Scan for the cell matching the given text and deliver its [X, Y] coordinate at center. 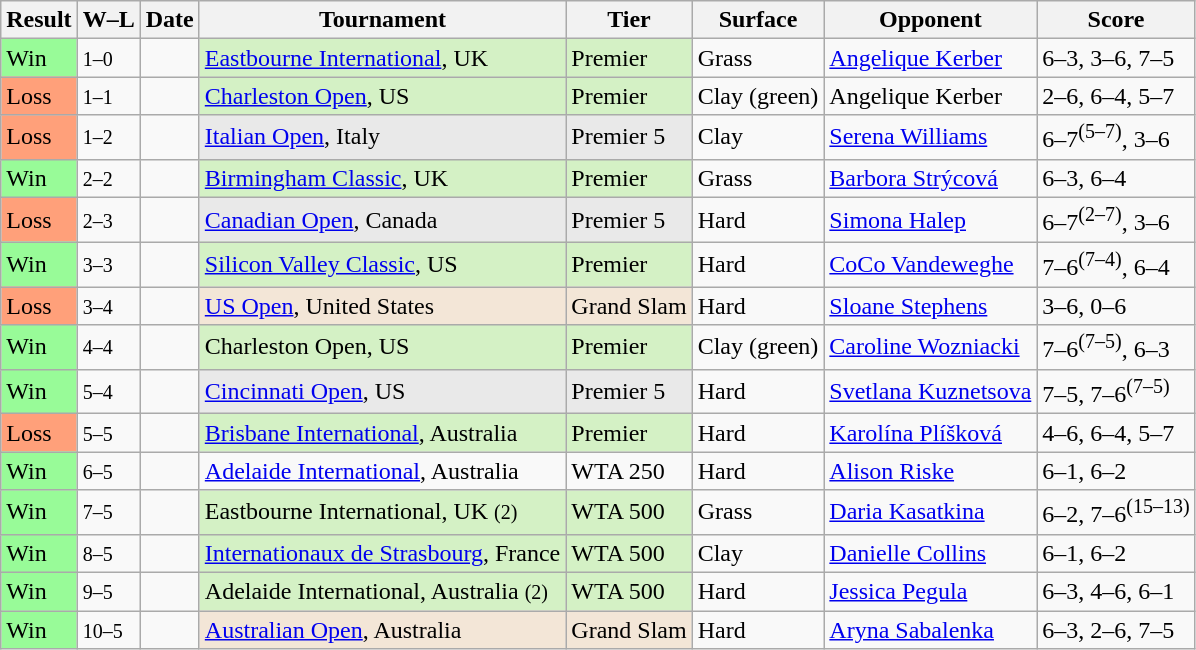
7–6(7–4), 6–4 [1116, 264]
8–5 [108, 554]
Adelaide International, Australia (2) [382, 592]
1–0 [108, 58]
1–1 [108, 96]
Silicon Valley Classic, US [382, 264]
Danielle Collins [930, 554]
Result [39, 20]
Sloane Stephens [930, 306]
6–7(5–7), 3–6 [1116, 138]
Birmingham Classic, UK [382, 178]
Caroline Wozniacki [930, 348]
4–4 [108, 348]
Italian Open, Italy [382, 138]
Karolína Plíšková [930, 433]
Serena Williams [930, 138]
Opponent [930, 20]
2–3 [108, 220]
5–4 [108, 392]
Eastbourne International, UK [382, 58]
9–5 [108, 592]
2–2 [108, 178]
6–3, 6–4 [1116, 178]
Cincinnati Open, US [382, 392]
3–4 [108, 306]
3–6, 0–6 [1116, 306]
4–6, 6–4, 5–7 [1116, 433]
Brisbane International, Australia [382, 433]
Svetlana Kuznetsova [930, 392]
6–3, 2–6, 7–5 [1116, 630]
Date [170, 20]
Aryna Sabalenka [930, 630]
Alison Riske [930, 471]
Eastbourne International, UK (2) [382, 512]
Adelaide International, Australia [382, 471]
1–2 [108, 138]
WTA 250 [629, 471]
CoCo Vandeweghe [930, 264]
10–5 [108, 630]
Barbora Strýcová [930, 178]
2–6, 6–4, 5–7 [1116, 96]
6–5 [108, 471]
US Open, United States [382, 306]
Surface [758, 20]
Daria Kasatkina [930, 512]
3–3 [108, 264]
Tournament [382, 20]
Score [1116, 20]
5–5 [108, 433]
Canadian Open, Canada [382, 220]
6–3, 3–6, 7–5 [1116, 58]
Tier [629, 20]
7–6(7–5), 6–3 [1116, 348]
6–7(2–7), 3–6 [1116, 220]
6–2, 7–6(15–13) [1116, 512]
W–L [108, 20]
Jessica Pegula [930, 592]
Internationaux de Strasbourg, France [382, 554]
Australian Open, Australia [382, 630]
7–5 [108, 512]
7–5, 7–6(7–5) [1116, 392]
Simona Halep [930, 220]
6–3, 4–6, 6–1 [1116, 592]
